Output the [X, Y] coordinate of the center of the cell containing the given text.  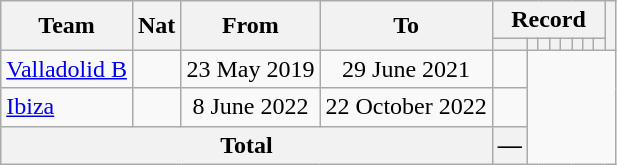
Total [247, 145]
22 October 2022 [406, 107]
— [510, 145]
8 June 2022 [250, 107]
To [406, 26]
Ibiza [67, 107]
Team [67, 26]
29 June 2021 [406, 69]
From [250, 26]
23 May 2019 [250, 69]
Valladolid B [67, 69]
Nat [156, 26]
Record [548, 20]
